Pinpoint the cell where the given text exists, returning its [x, y] midpoint coordinate. 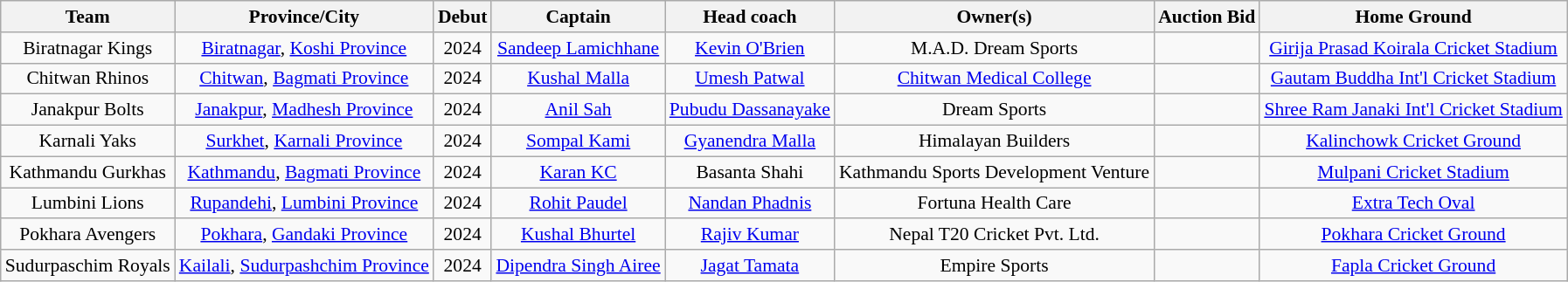
Kathmandu Sports Development Venture [995, 172]
M.A.D. Dream Sports [995, 48]
Rajiv Kumar [750, 235]
Girija Prasad Koirala Cricket Stadium [1413, 48]
Karan KC [578, 172]
Lumbini Lions [87, 203]
Sandeep Lamichhane [578, 48]
Biratnagar, Koshi Province [304, 48]
Dream Sports [995, 110]
Debut [463, 17]
Chitwan Rhinos [87, 79]
Owner(s) [995, 17]
Pubudu Dassanayake [750, 110]
Anil Sah [578, 110]
Kushal Malla [578, 79]
Rupandehi, Lumbini Province [304, 203]
Empire Sports [995, 265]
Head coach [750, 17]
Province/City [304, 17]
Jagat Tamata [750, 265]
Nepal T20 Cricket Pvt. Ltd. [995, 235]
Chitwan, Bagmati Province [304, 79]
Extra Tech Oval [1413, 203]
Gyanendra Malla [750, 141]
Sudurpaschim Royals [87, 265]
Captain [578, 17]
Kalinchowk Cricket Ground [1413, 141]
Umesh Patwal [750, 79]
Kathmandu Gurkhas [87, 172]
Janakpur Bolts [87, 110]
Kevin O'Brien [750, 48]
Pokhara Avengers [87, 235]
Nandan Phadnis [750, 203]
Himalayan Builders [995, 141]
Shree Ram Janaki Int'l Cricket Stadium [1413, 110]
Biratnagar Kings [87, 48]
Fapla Cricket Ground [1413, 265]
Kathmandu, Bagmati Province [304, 172]
Auction Bid [1206, 17]
Chitwan Medical College [995, 79]
Dipendra Singh Airee [578, 265]
Team [87, 17]
Karnali Yaks [87, 141]
Home Ground [1413, 17]
Fortuna Health Care [995, 203]
Janakpur, Madhesh Province [304, 110]
Rohit Paudel [578, 203]
Kailali, Sudurpashchim Province [304, 265]
Pokhara, Gandaki Province [304, 235]
Gautam Buddha Int'l Cricket Stadium [1413, 79]
Surkhet, Karnali Province [304, 141]
Pokhara Cricket Ground [1413, 235]
Kushal Bhurtel [578, 235]
Sompal Kami [578, 141]
Basanta Shahi [750, 172]
Mulpani Cricket Stadium [1413, 172]
